From the cell containing the given text, extract its center point as [x, y] coordinate. 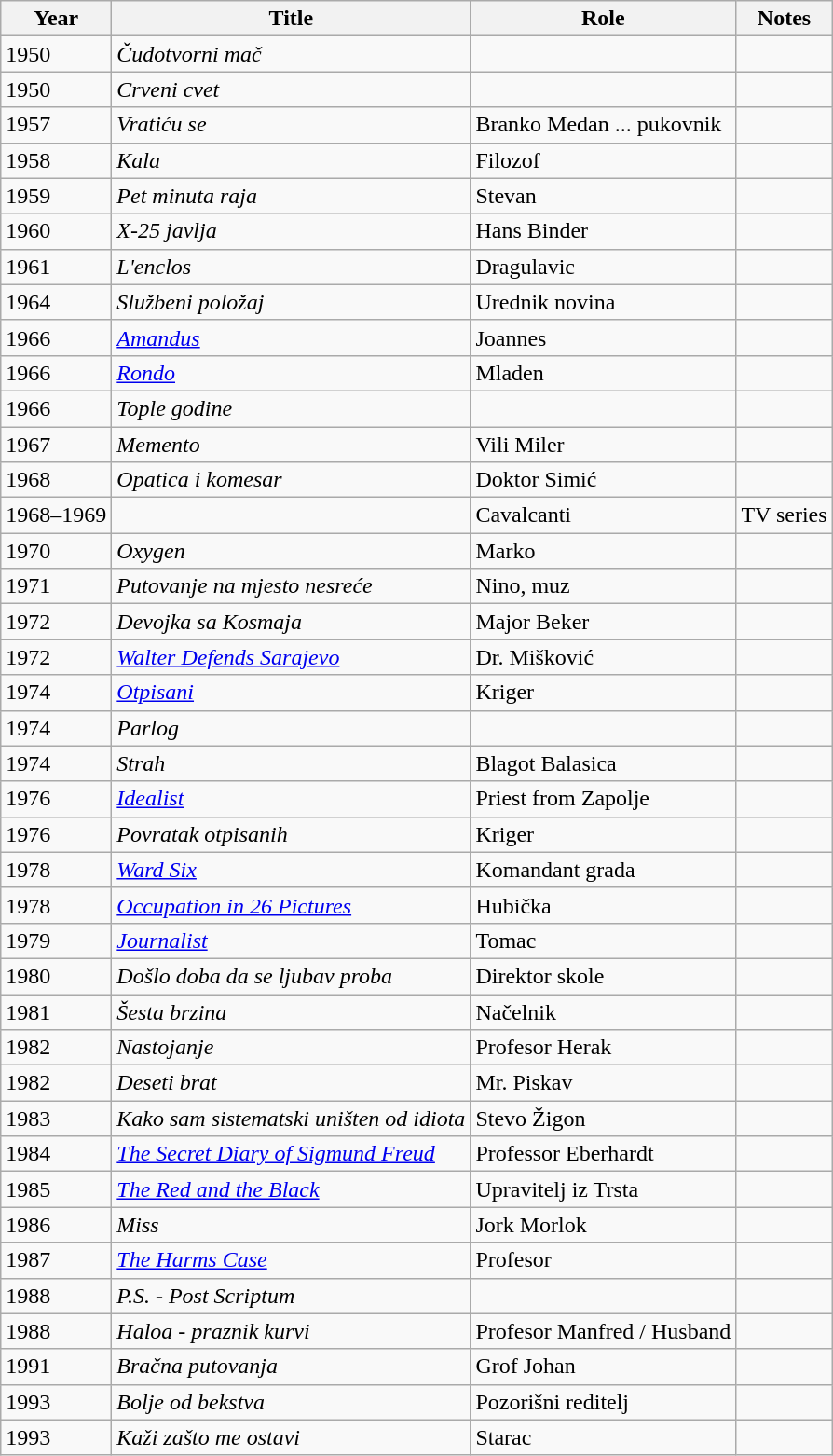
Doktor Simić [604, 480]
Komandant grada [604, 870]
The Harms Case [291, 1260]
1958 [56, 160]
Walter Defends Sarajevo [291, 657]
Vili Miler [604, 445]
Bolje od bekstva [291, 1402]
The Secret Diary of Sigmund Freud [291, 1154]
Deseti brat [291, 1083]
Strah [291, 763]
P.S. - Post Scriptum [291, 1296]
Haloa - praznik kurvi [291, 1331]
Službeni položaj [291, 302]
Kaži zašto me ostavi [291, 1437]
Nastojanje [291, 1048]
Marko [604, 551]
1964 [56, 302]
Upravitelj iz Trsta [604, 1189]
Mladen [604, 373]
Bračna putovanja [291, 1367]
Nino, muz [604, 586]
1984 [56, 1154]
Čudotvorni mač [291, 54]
Memento [291, 445]
Putovanje na mjesto nesreće [291, 586]
Profesor Herak [604, 1048]
Professor Eberhardt [604, 1154]
1967 [56, 445]
Filozof [604, 160]
L'enclos [291, 267]
Notes [785, 19]
Došlo doba da se ljubav proba [291, 976]
Pet minuta raja [291, 196]
Otpisani [291, 693]
Načelnik [604, 1011]
1979 [56, 941]
Opatica i komesar [291, 480]
Occupation in 26 Pictures [291, 905]
1959 [56, 196]
1957 [56, 125]
Tomac [604, 941]
Tople godine [291, 408]
Stevan [604, 196]
1986 [56, 1225]
Cavalcanti [604, 515]
1971 [56, 586]
Major Beker [604, 622]
1968–1969 [56, 515]
Joannes [604, 337]
Title [291, 19]
Rondo [291, 373]
1985 [56, 1189]
1960 [56, 231]
Jork Morlok [604, 1225]
1968 [56, 480]
Pozorišni reditelj [604, 1402]
Devojka sa Kosmaja [291, 622]
Hans Binder [604, 231]
1961 [56, 267]
1980 [56, 976]
Profesor [604, 1260]
Hubička [604, 905]
1970 [56, 551]
Stevo Žigon [604, 1119]
X-25 javlja [291, 231]
1987 [56, 1260]
Vratiću se [291, 125]
Oxygen [291, 551]
Kako sam sistematski uništen od idiota [291, 1119]
Crveni cvet [291, 89]
Urednik novina [604, 302]
1991 [56, 1367]
Šesta brzina [291, 1011]
Direktor skole [604, 976]
Dragulavic [604, 267]
Kala [291, 160]
Parlog [291, 728]
Dr. Mišković [604, 657]
1983 [56, 1119]
TV series [785, 515]
Journalist [291, 941]
Grof Johan [604, 1367]
Idealist [291, 799]
Povratak otpisanih [291, 834]
Ward Six [291, 870]
Branko Medan ... pukovnik [604, 125]
Starac [604, 1437]
Blagot Balasica [604, 763]
Priest from Zapolje [604, 799]
Amandus [291, 337]
Mr. Piskav [604, 1083]
Year [56, 19]
1981 [56, 1011]
Role [604, 19]
Profesor Manfred / Husband [604, 1331]
The Red and the Black [291, 1189]
Miss [291, 1225]
